Find where the given text appears and provide that cell's center as [X, Y] coordinate. 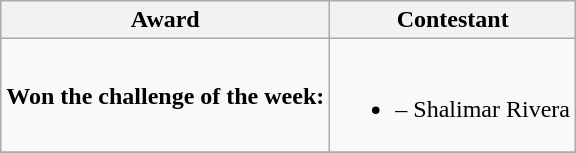
– Shalimar Rivera [453, 96]
Award [166, 20]
Won the challenge of the week: [166, 96]
Contestant [453, 20]
